Scan for the cell matching the given text and deliver its (X, Y) coordinate at center. 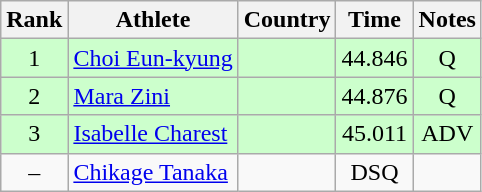
44.876 (374, 96)
2 (34, 96)
Athlete (153, 20)
Country (287, 20)
44.846 (374, 58)
Rank (34, 20)
ADV (447, 134)
DSQ (374, 172)
– (34, 172)
45.011 (374, 134)
1 (34, 58)
Mara Zini (153, 96)
Time (374, 20)
Choi Eun-kyung (153, 58)
Chikage Tanaka (153, 172)
3 (34, 134)
Notes (447, 20)
Isabelle Charest (153, 134)
